Return the (X, Y) coordinate for the center point of the cell that contains the specified text.  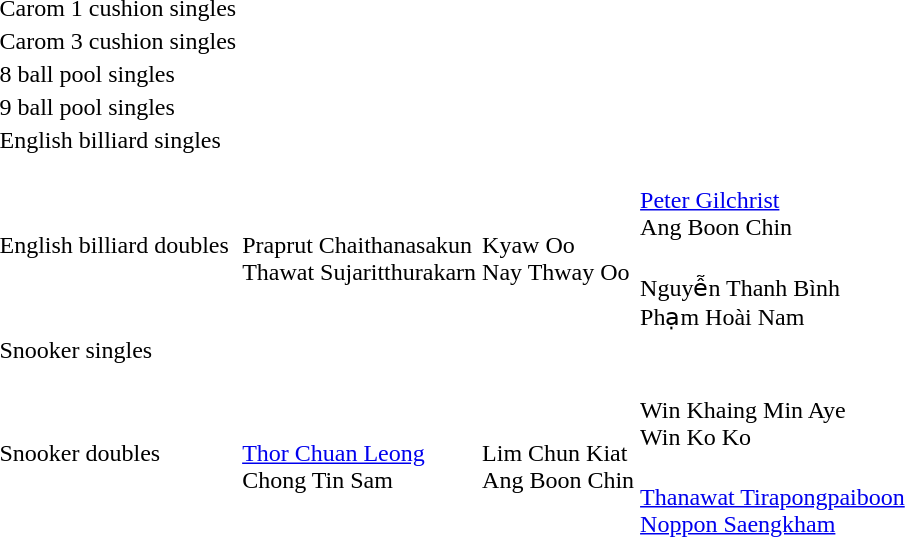
Kyaw OoNay Thway Oo (558, 245)
Praprut ChaithanasakunThawat Sujaritthurakarn (360, 245)
